Scan for the cell matching the given text and deliver its (x, y) coordinate at center. 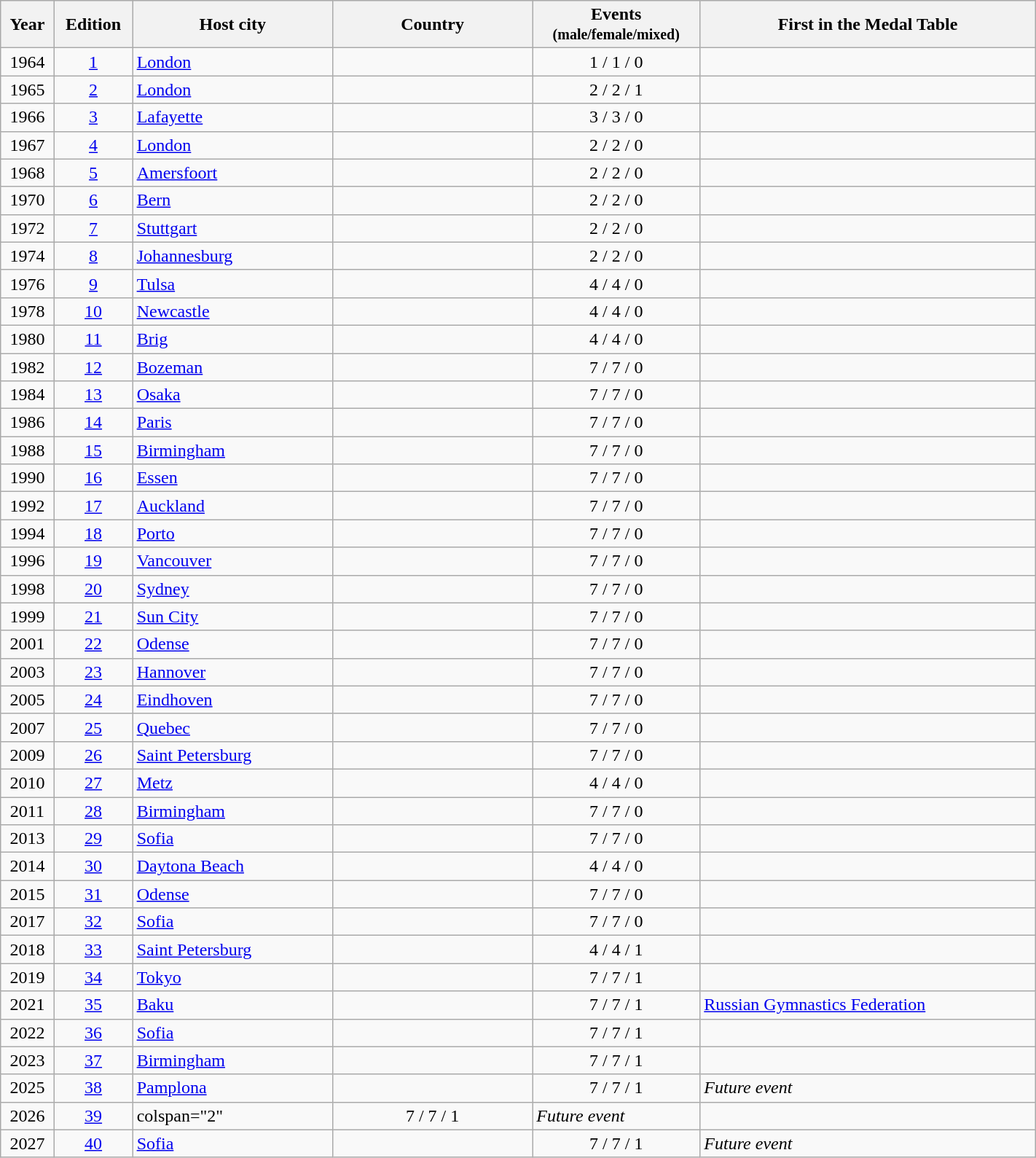
38 (93, 1088)
2009 (28, 755)
1982 (28, 367)
Edition (93, 25)
2017 (28, 922)
Essen (232, 478)
Sydney (232, 589)
7 (93, 228)
31 (93, 894)
2013 (28, 839)
2027 (28, 1143)
1976 (28, 283)
Events(male/female/mixed) (616, 25)
1999 (28, 617)
Year (28, 25)
2003 (28, 672)
19 (93, 561)
32 (93, 922)
6 (93, 200)
Tokyo (232, 977)
18 (93, 533)
14 (93, 423)
Osaka (232, 395)
16 (93, 478)
1 (93, 62)
40 (93, 1143)
34 (93, 977)
2005 (28, 700)
Quebec (232, 727)
First in the Medal Table (868, 25)
11 (93, 339)
25 (93, 727)
Vancouver (232, 561)
37 (93, 1060)
20 (93, 589)
1966 (28, 117)
29 (93, 839)
36 (93, 1033)
Russian Gymnastics Federation (868, 1005)
Sun City (232, 617)
10 (93, 311)
Tulsa (232, 283)
4 / 4 / 1 (616, 950)
1996 (28, 561)
Johannesburg (232, 256)
1967 (28, 145)
15 (93, 450)
2 (93, 90)
colspan="2" (232, 1116)
2026 (28, 1116)
Country (432, 25)
Porto (232, 533)
2010 (28, 783)
17 (93, 506)
2019 (28, 977)
1970 (28, 200)
8 (93, 256)
Auckland (232, 506)
35 (93, 1005)
12 (93, 367)
3 / 3 / 0 (616, 117)
2007 (28, 727)
4 (93, 145)
2014 (28, 866)
1978 (28, 311)
Baku (232, 1005)
2015 (28, 894)
Amersfoort (232, 173)
1998 (28, 589)
1 / 1 / 0 (616, 62)
Brig (232, 339)
22 (93, 644)
26 (93, 755)
1986 (28, 423)
33 (93, 950)
2022 (28, 1033)
1968 (28, 173)
1994 (28, 533)
Lafayette (232, 117)
2011 (28, 811)
Bern (232, 200)
2023 (28, 1060)
Metz (232, 783)
1990 (28, 478)
39 (93, 1116)
1972 (28, 228)
2018 (28, 950)
Pamplona (232, 1088)
1984 (28, 395)
13 (93, 395)
Host city (232, 25)
1965 (28, 90)
27 (93, 783)
2025 (28, 1088)
1964 (28, 62)
30 (93, 866)
Daytona Beach (232, 866)
9 (93, 283)
1974 (28, 256)
1992 (28, 506)
Newcastle (232, 311)
Eindhoven (232, 700)
5 (93, 173)
Hannover (232, 672)
2 / 2 / 1 (616, 90)
24 (93, 700)
Paris (232, 423)
Stuttgart (232, 228)
23 (93, 672)
2001 (28, 644)
3 (93, 117)
Bozeman (232, 367)
1988 (28, 450)
21 (93, 617)
28 (93, 811)
2021 (28, 1005)
1980 (28, 339)
